Determine the [X, Y] coordinate at the center of the cell enclosing the given text.  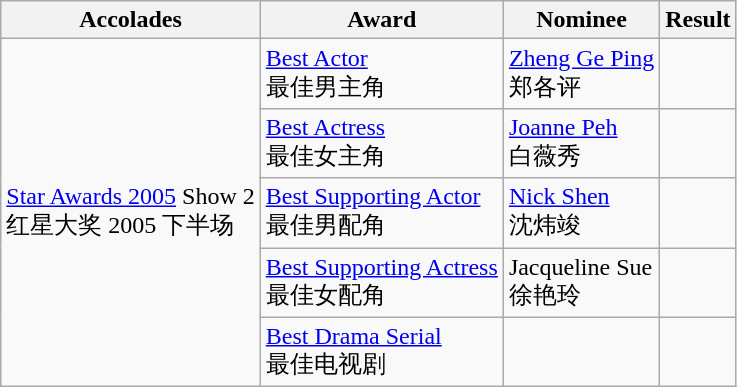
Result [698, 20]
Accolades [131, 20]
Star Awards 2005 Show 2 红星大奖 2005 下半场 [131, 213]
Best Supporting Actor 最佳男配角 [382, 213]
Best Actress 最佳女主角 [382, 143]
Jacqueline Sue 徐艳玲 [581, 283]
Joanne Peh 白薇秀 [581, 143]
Best Supporting Actress 最佳女配角 [382, 283]
Nick Shen 沈炜竣 [581, 213]
Zheng Ge Ping 郑各评 [581, 74]
Best Drama Serial 最佳电视剧 [382, 352]
Best Actor 最佳男主角 [382, 74]
Nominee [581, 20]
Award [382, 20]
